For the text-containing cell, return its midpoint in [X, Y] coordinate format. 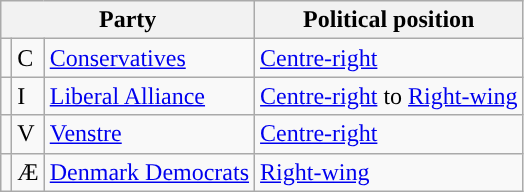
V [28, 134]
Party [128, 20]
Conservatives [149, 58]
C [28, 58]
Liberal Alliance [149, 96]
Political position [389, 20]
Centre-right to Right-wing [389, 96]
Venstre [149, 134]
Right-wing [389, 172]
Æ [28, 172]
Denmark Democrats [149, 172]
I [28, 96]
